Extract the (X, Y) coordinate from the center of the cell holding the provided text.  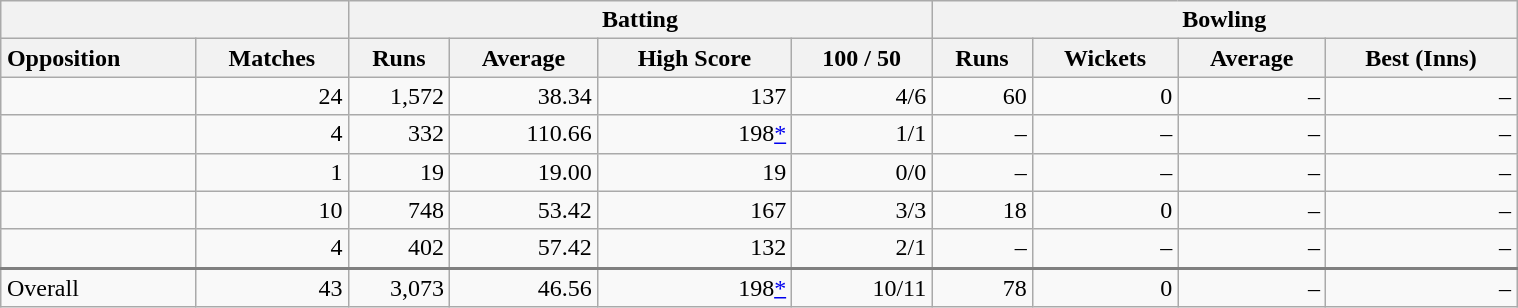
3/3 (862, 210)
10 (272, 210)
10/11 (862, 288)
402 (399, 248)
57.42 (524, 248)
19.00 (524, 172)
1 (272, 172)
43 (272, 288)
Overall (98, 288)
Best (Inns) (1420, 58)
110.66 (524, 134)
1/1 (862, 134)
24 (272, 96)
High Score (694, 58)
4/6 (862, 96)
132 (694, 248)
Matches (272, 58)
38.34 (524, 96)
0/0 (862, 172)
53.42 (524, 210)
46.56 (524, 288)
60 (982, 96)
3,073 (399, 288)
Batting (640, 20)
18 (982, 210)
332 (399, 134)
167 (694, 210)
Wickets (1105, 58)
137 (694, 96)
Bowling (1224, 20)
78 (982, 288)
748 (399, 210)
1,572 (399, 96)
Opposition (98, 58)
100 / 50 (862, 58)
2/1 (862, 248)
